Provide the [x, y] coordinate of the cell's center where the given text is located.  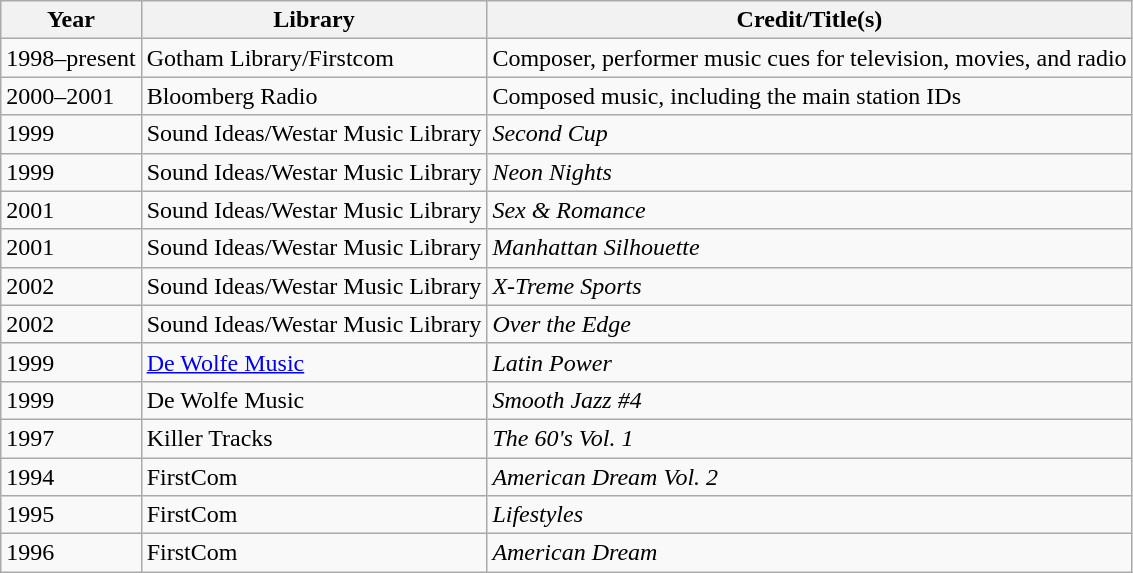
1997 [71, 438]
American Dream Vol. 2 [810, 477]
Over the Edge [810, 324]
Manhattan Silhouette [810, 248]
Second Cup [810, 134]
Neon Nights [810, 172]
Killer Tracks [314, 438]
Year [71, 20]
1994 [71, 477]
Composer, performer music cues for television, movies, and radio [810, 58]
Sex & Romance [810, 210]
1998–present [71, 58]
1996 [71, 553]
2000–2001 [71, 96]
X-Treme Sports [810, 286]
Composed music, including the main station IDs [810, 96]
1995 [71, 515]
The 60's Vol. 1 [810, 438]
American Dream [810, 553]
Credit/Title(s) [810, 20]
Latin Power [810, 362]
Bloomberg Radio [314, 96]
Gotham Library/Firstcom [314, 58]
Library [314, 20]
Smooth Jazz #4 [810, 400]
Lifestyles [810, 515]
